Find where the given text appears and provide that cell's center as (x, y) coordinate. 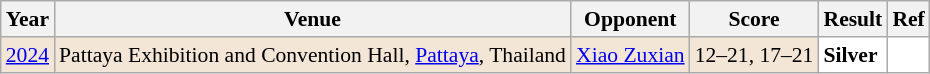
Result (852, 19)
Pattaya Exhibition and Convention Hall, Pattaya, Thailand (312, 55)
Year (28, 19)
2024 (28, 55)
Score (754, 19)
12–21, 17–21 (754, 55)
Opponent (630, 19)
Xiao Zuxian (630, 55)
Ref (908, 19)
Silver (852, 55)
Venue (312, 19)
